Extract the [X, Y] coordinate from the center of the cell holding the provided text.  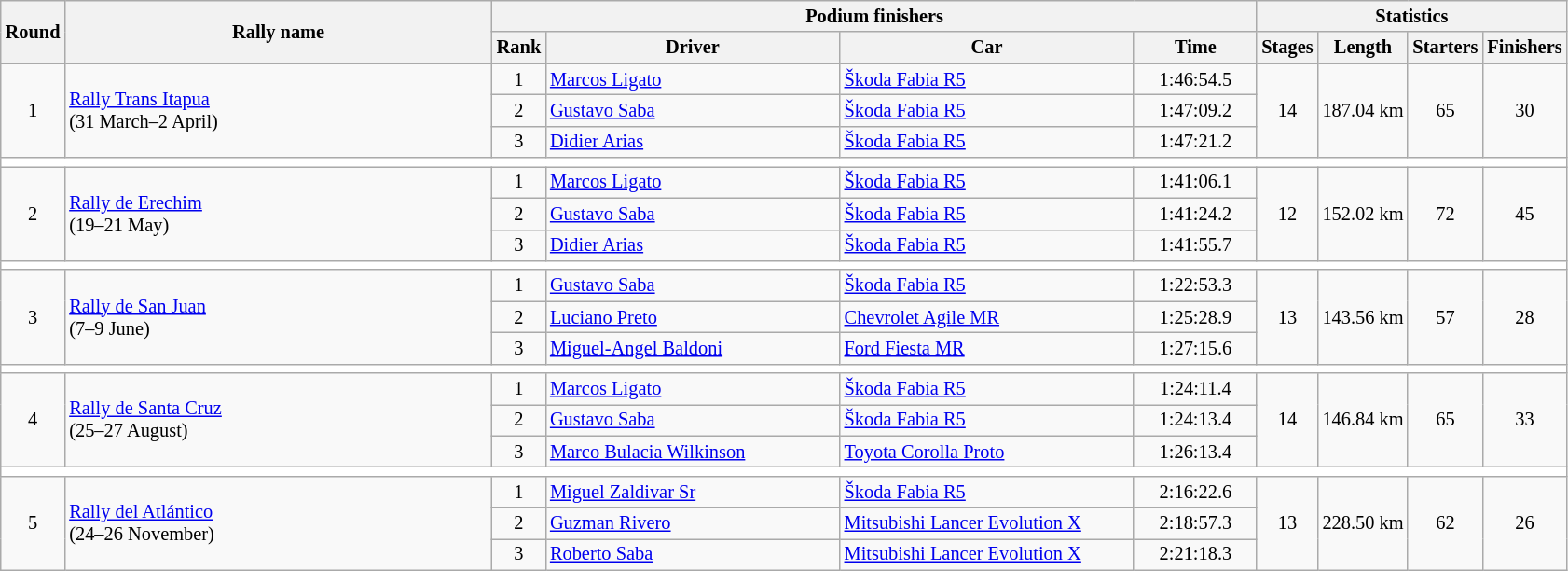
1:41:06.1 [1195, 182]
1:22:53.3 [1195, 285]
2:18:57.3 [1195, 523]
Stages [1286, 48]
1:24:11.4 [1195, 389]
1:25:28.9 [1195, 317]
1:27:15.6 [1195, 348]
Rally de Santa Cruz(25–27 August) [278, 420]
2:16:22.6 [1195, 492]
28 [1524, 317]
Luciano Preto [693, 317]
45 [1524, 213]
26 [1524, 522]
Rally de San Juan(7–9 June) [278, 317]
1:46:54.5 [1195, 79]
62 [1445, 522]
143.56 km [1363, 317]
Rally del Atlántico(24–26 November) [278, 522]
Rally de Erechim(19–21 May) [278, 213]
5 [34, 522]
1:47:21.2 [1195, 142]
Round [34, 32]
Length [1363, 48]
1:47:09.2 [1195, 110]
228.50 km [1363, 522]
1:41:55.7 [1195, 245]
Driver [693, 48]
Chevrolet Agile MR [987, 317]
1:41:24.2 [1195, 214]
Roberto Saba [693, 554]
33 [1524, 420]
2:21:18.3 [1195, 554]
Guzman Rivero [693, 523]
4 [34, 420]
Miguel-Angel Baldoni [693, 348]
1:24:13.4 [1195, 420]
Statistics [1411, 16]
72 [1445, 213]
187.04 km [1363, 110]
Ford Fiesta MR [987, 348]
Starters [1445, 48]
Time [1195, 48]
1:26:13.4 [1195, 452]
146.84 km [1363, 420]
Rally Trans Itapua(31 March–2 April) [278, 110]
Car [987, 48]
Rank [518, 48]
57 [1445, 317]
Rally name [278, 32]
Podium finishers [874, 16]
152.02 km [1363, 213]
12 [1286, 213]
Miguel Zaldivar Sr [693, 492]
30 [1524, 110]
Marco Bulacia Wilkinson [693, 452]
Toyota Corolla Proto [987, 452]
Finishers [1524, 48]
